Return the [X, Y] coordinate for the center point of the cell that contains the specified text.  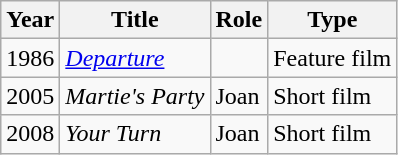
Type [332, 20]
Departure [135, 58]
Year [30, 20]
1986 [30, 58]
Title [135, 20]
Your Turn [135, 134]
Role [239, 20]
Feature film [332, 58]
2005 [30, 96]
Martie's Party [135, 96]
2008 [30, 134]
